Provide the [X, Y] coordinate of the cell's center where the given text is located.  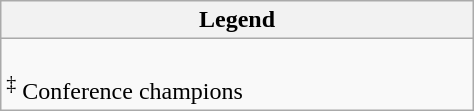
‡ Conference champions [237, 75]
Legend [237, 20]
